Return [X, Y] of the center of cell containing provided text 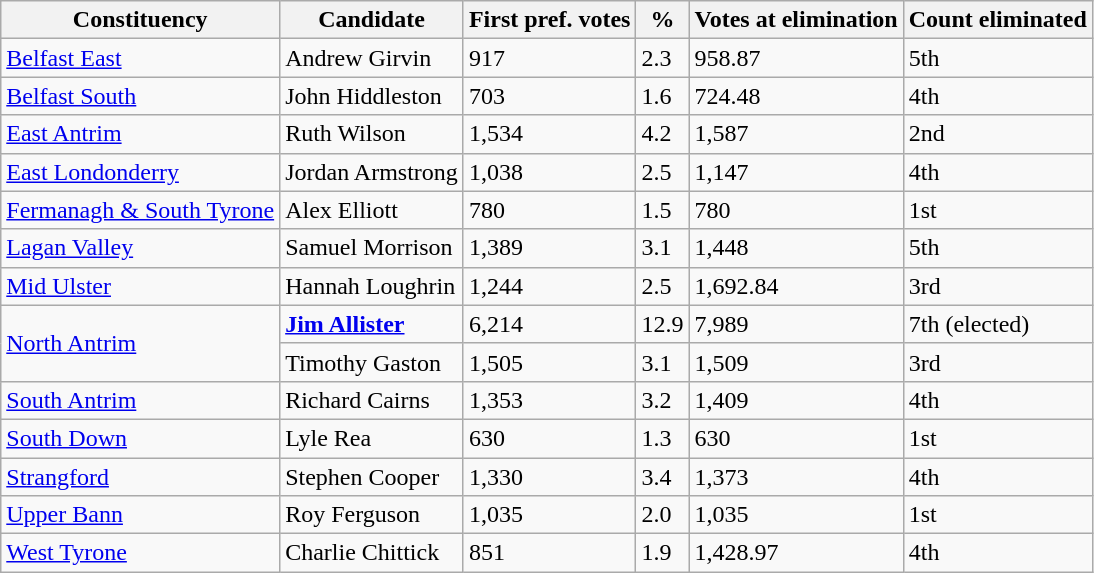
6,214 [550, 324]
South Down [140, 438]
Fermanagh & South Tyrone [140, 210]
724.48 [796, 96]
3.2 [662, 400]
1,147 [796, 172]
East Londonderry [140, 172]
2.0 [662, 515]
Hannah Loughrin [372, 286]
Ruth Wilson [372, 134]
1,373 [796, 477]
1,534 [550, 134]
Alex Elliott [372, 210]
Count eliminated [998, 20]
1,330 [550, 477]
1,038 [550, 172]
1,509 [796, 362]
1.5 [662, 210]
Jim Allister [372, 324]
7th (elected) [998, 324]
Candidate [372, 20]
Belfast East [140, 58]
Votes at elimination [796, 20]
Mid Ulster [140, 286]
7,989 [796, 324]
John Hiddleston [372, 96]
917 [550, 58]
1,448 [796, 248]
Samuel Morrison [372, 248]
851 [550, 553]
1.6 [662, 96]
1,389 [550, 248]
1,244 [550, 286]
2.3 [662, 58]
Strangford [140, 477]
Andrew Girvin [372, 58]
3.4 [662, 477]
1,353 [550, 400]
4.2 [662, 134]
703 [550, 96]
958.87 [796, 58]
South Antrim [140, 400]
Belfast South [140, 96]
Timothy Gaston [372, 362]
Constituency [140, 20]
West Tyrone [140, 553]
% [662, 20]
1,505 [550, 362]
1,428.97 [796, 553]
1,409 [796, 400]
Richard Cairns [372, 400]
1.9 [662, 553]
North Antrim [140, 343]
12.9 [662, 324]
Lyle Rea [372, 438]
1.3 [662, 438]
Charlie Chittick [372, 553]
First pref. votes [550, 20]
1,587 [796, 134]
1,692.84 [796, 286]
East Antrim [140, 134]
Upper Bann [140, 515]
Roy Ferguson [372, 515]
Jordan Armstrong [372, 172]
Stephen Cooper [372, 477]
2nd [998, 134]
Lagan Valley [140, 248]
